Identify which cell holds the provided text, then report its (X, Y) central coordinate. 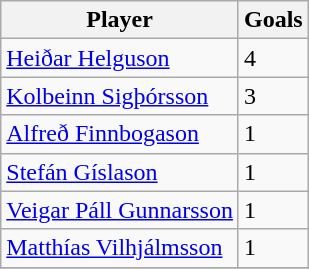
3 (273, 96)
Veigar Páll Gunnarsson (120, 210)
Alfreð Finnbogason (120, 134)
Matthías Vilhjálmsson (120, 248)
4 (273, 58)
Heiðar Helguson (120, 58)
Goals (273, 20)
Player (120, 20)
Kolbeinn Sigþórsson (120, 96)
Stefán Gíslason (120, 172)
